Detect which cell encompasses the target text, then output its [x, y] center coordinate. 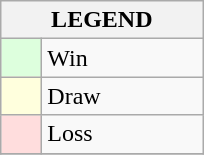
Loss [122, 134]
Draw [122, 96]
Win [122, 58]
LEGEND [102, 20]
